Search for the cell housing the specified text and yield its [X, Y] center coordinate. 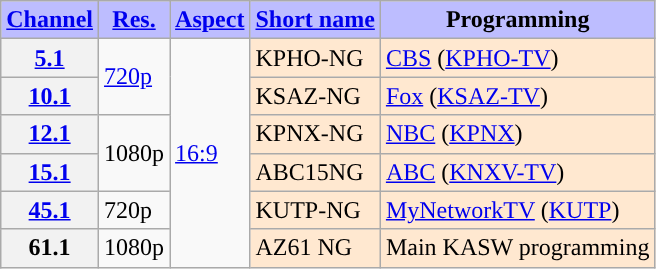
CBS (KPHO-TV) [518, 58]
ABC15NG [315, 172]
Fox (KSAZ-TV) [518, 96]
Aspect [210, 20]
NBC (KPNX) [518, 134]
45.1 [50, 210]
KPNX-NG [315, 134]
Channel [50, 20]
ABC (KNXV-TV) [518, 172]
MyNetworkTV (KUTP) [518, 210]
12.1 [50, 134]
10.1 [50, 96]
AZ61 NG [315, 248]
5.1 [50, 58]
Programming [518, 20]
Main KASW programming [518, 248]
KSAZ-NG [315, 96]
Short name [315, 20]
KPHO-NG [315, 58]
KUTP-NG [315, 210]
Res. [134, 20]
16:9 [210, 153]
61.1 [50, 248]
15.1 [50, 172]
